Output the (X, Y) coordinate of the center of the cell containing the given text.  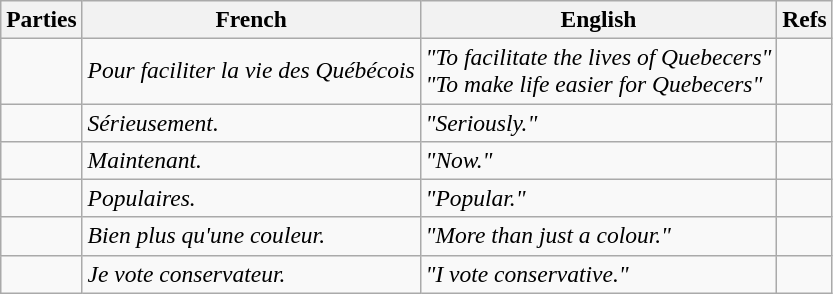
"Seriously." (598, 122)
"Now." (598, 160)
Maintenant. (251, 160)
"Popular." (598, 198)
Populaires. (251, 198)
Je vote conservateur. (251, 274)
"I vote conservative." (598, 274)
Sérieusement. (251, 122)
Parties (42, 19)
Refs (804, 19)
"More than just a colour." (598, 236)
"To facilitate the lives of Quebecers""To make life easier for Quebecers" (598, 70)
Bien plus qu'une couleur. (251, 236)
Pour faciliter la vie des Québécois (251, 70)
French (251, 19)
English (598, 19)
